Find where the given text appears and provide that cell's center as (X, Y) coordinate. 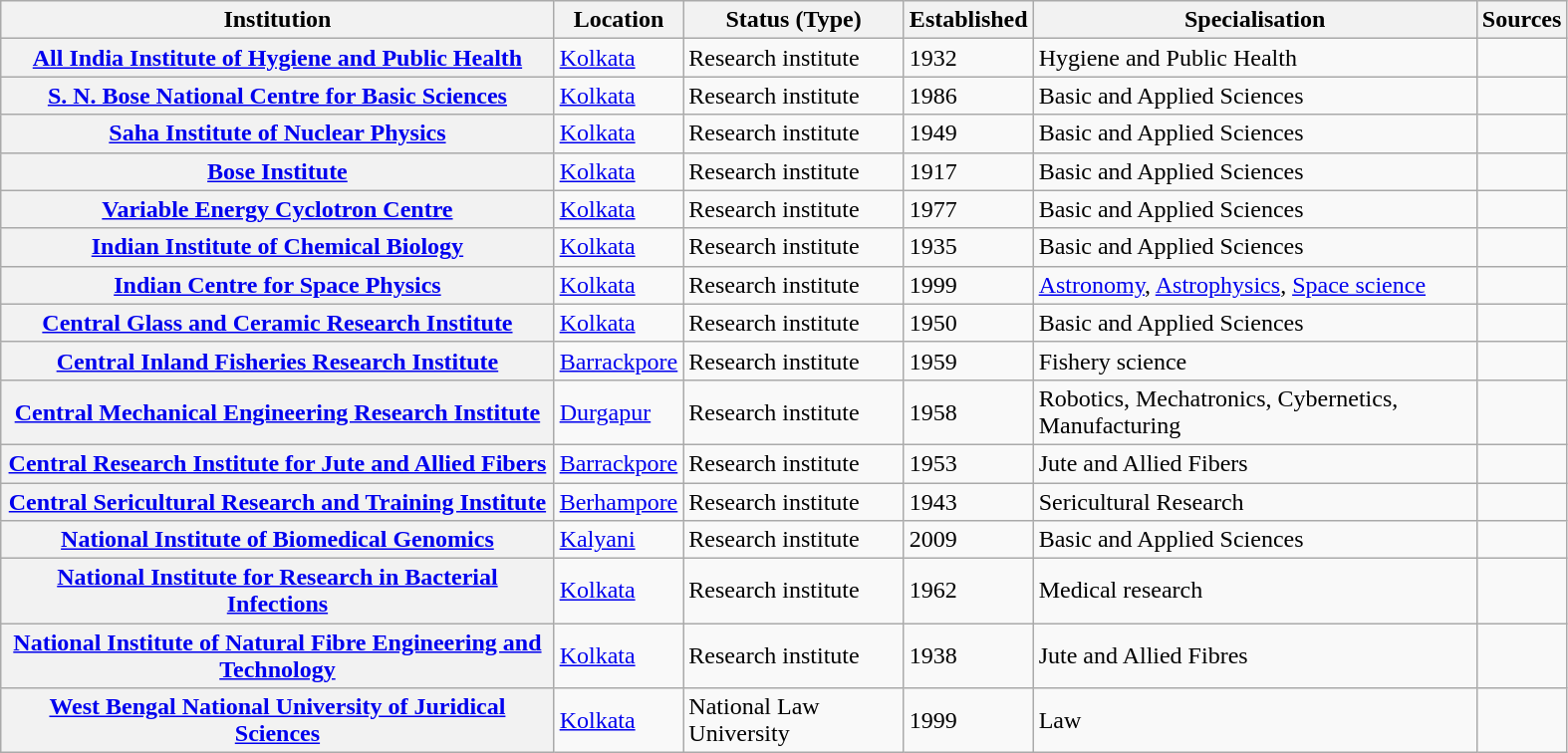
2009 (968, 540)
S. N. Bose National Centre for Basic Sciences (277, 96)
National Law University (794, 721)
National Institute of Natural Fibre Engineering and Technology (277, 655)
1986 (968, 96)
Established (968, 20)
Status (Type) (794, 20)
Institution (277, 20)
Fishery science (1255, 361)
Central Research Institute for Jute and Allied Fibers (277, 463)
Variable Energy Cyclotron Centre (277, 209)
Robotics, Mechatronics, Cybernetics, Manufacturing (1255, 412)
Specialisation (1255, 20)
1962 (968, 592)
Kalyani (619, 540)
Durgapur (619, 412)
Location (619, 20)
1949 (968, 133)
Indian Institute of Chemical Biology (277, 247)
All India Institute of Hygiene and Public Health (277, 58)
Central Glass and Ceramic Research Institute (277, 323)
Hygiene and Public Health (1255, 58)
National Institute for Research in Bacterial Infections (277, 592)
Jute and Allied Fibers (1255, 463)
1943 (968, 501)
Indian Centre for Space Physics (277, 285)
1935 (968, 247)
Berhampore (619, 501)
Sources (1522, 20)
Astronomy, Astrophysics, Space science (1255, 285)
Jute and Allied Fibres (1255, 655)
Central Sericultural Research and Training Institute (277, 501)
1950 (968, 323)
1917 (968, 171)
1959 (968, 361)
1953 (968, 463)
Central Inland Fisheries Research Institute (277, 361)
1932 (968, 58)
1958 (968, 412)
1938 (968, 655)
Bose Institute (277, 171)
1977 (968, 209)
Law (1255, 721)
Central Mechanical Engineering Research Institute (277, 412)
West Bengal National University of Juridical Sciences (277, 721)
Medical research (1255, 592)
National Institute of Biomedical Genomics (277, 540)
Saha Institute of Nuclear Physics (277, 133)
Sericultural Research (1255, 501)
